Return [X, Y] of the center of cell containing provided text 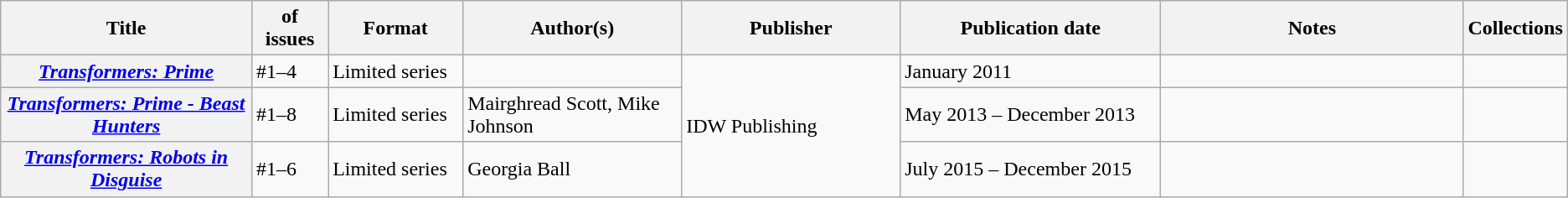
July 2015 – December 2015 [1030, 169]
IDW Publishing [791, 126]
Notes [1312, 29]
Publication date [1030, 29]
Transformers: Prime - Beast Hunters [126, 114]
#1–6 [290, 169]
Publisher [791, 29]
Title [126, 29]
Collections [1515, 29]
Format [395, 29]
of issues [290, 29]
May 2013 – December 2013 [1030, 114]
Author(s) [573, 29]
Mairghread Scott, Mike Johnson [573, 114]
#1–8 [290, 114]
Transformers: Robots in Disguise [126, 169]
January 2011 [1030, 71]
Georgia Ball [573, 169]
Transformers: Prime [126, 71]
#1–4 [290, 71]
